Return the (x, y) coordinate for the center point of the cell that contains the specified text.  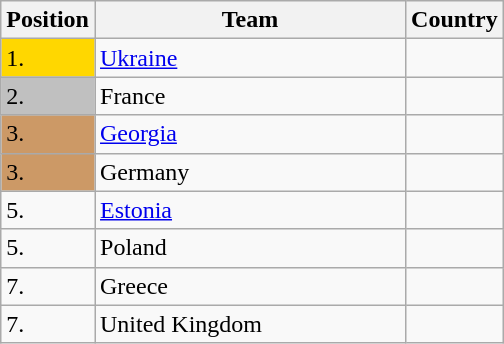
Poland (250, 248)
2. (48, 96)
Country (455, 20)
Germany (250, 172)
Georgia (250, 134)
Team (250, 20)
France (250, 96)
Position (48, 20)
Ukraine (250, 58)
United Kingdom (250, 324)
Estonia (250, 210)
1. (48, 58)
Greece (250, 286)
